Identify which cell holds the provided text, then report its [x, y] central coordinate. 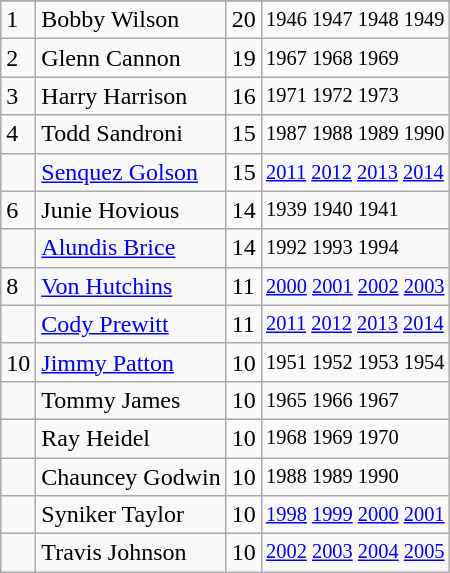
Jimmy Patton [131, 362]
Junie Hovious [131, 210]
2002 2003 2004 2005 [355, 553]
Chauncey Godwin [131, 477]
Alundis Brice [131, 248]
2000 2001 2002 2003 [355, 286]
Glenn Cannon [131, 58]
1 [18, 20]
Ray Heidel [131, 438]
Bobby Wilson [131, 20]
1968 1969 1970 [355, 438]
Von Hutchins [131, 286]
1998 1999 2000 2001 [355, 515]
4 [18, 134]
8 [18, 286]
Todd Sandroni [131, 134]
20 [244, 20]
Harry Harrison [131, 96]
19 [244, 58]
Tommy James [131, 400]
Senquez Golson [131, 172]
Cody Prewitt [131, 324]
16 [244, 96]
1939 1940 1941 [355, 210]
1971 1972 1973 [355, 96]
1987 1988 1989 1990 [355, 134]
1965 1966 1967 [355, 400]
Syniker Taylor [131, 515]
3 [18, 96]
1988 1989 1990 [355, 477]
1946 1947 1948 1949 [355, 20]
6 [18, 210]
1992 1993 1994 [355, 248]
2 [18, 58]
1967 1968 1969 [355, 58]
Travis Johnson [131, 553]
1951 1952 1953 1954 [355, 362]
